For the text-containing cell, return its midpoint in [X, Y] coordinate format. 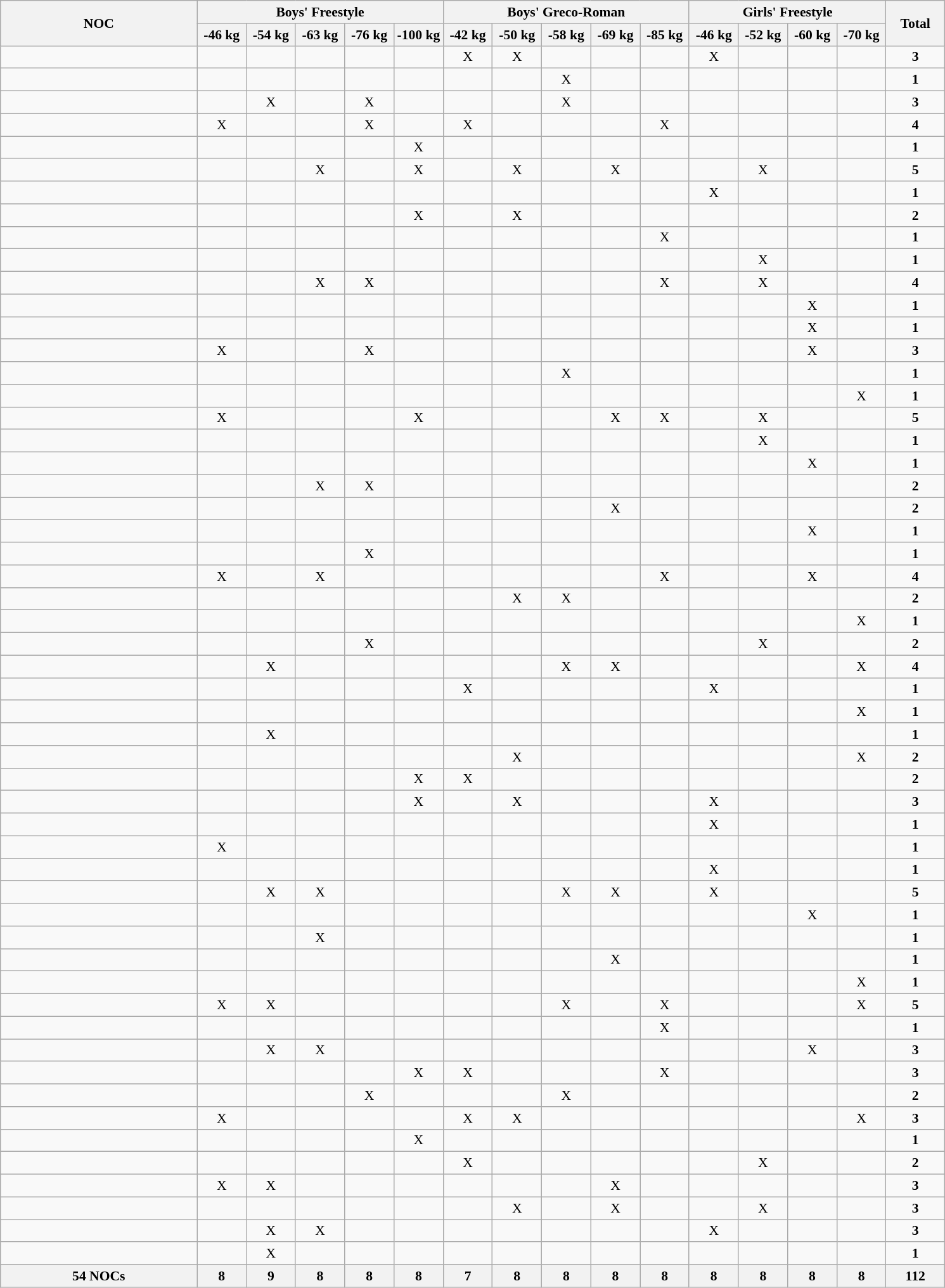
-50 kg [517, 35]
-42 kg [468, 35]
-58 kg [567, 35]
-69 kg [615, 35]
-54 kg [271, 35]
NOC [99, 23]
-63 kg [320, 35]
Boys' Freestyle [320, 12]
-85 kg [665, 35]
Boys' Greco-Roman [566, 12]
Total [915, 23]
-76 kg [370, 35]
-100 kg [418, 35]
Girls' Freestyle [787, 12]
7 [468, 1276]
9 [271, 1276]
-52 kg [763, 35]
112 [915, 1276]
-60 kg [813, 35]
54 NOCs [99, 1276]
-70 kg [861, 35]
